Capture the cell that displays the provided text and extract its (x, y) central coordinate. 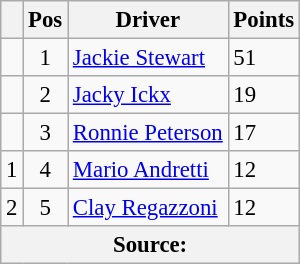
19 (264, 95)
3 (46, 133)
Pos (46, 20)
Jackie Stewart (148, 58)
17 (264, 133)
Points (264, 20)
Clay Regazzoni (148, 208)
Ronnie Peterson (148, 133)
5 (46, 208)
Driver (148, 20)
Mario Andretti (148, 170)
Source: (150, 245)
4 (46, 170)
Jacky Ickx (148, 95)
51 (264, 58)
